Search for the cell housing the specified text and yield its (x, y) center coordinate. 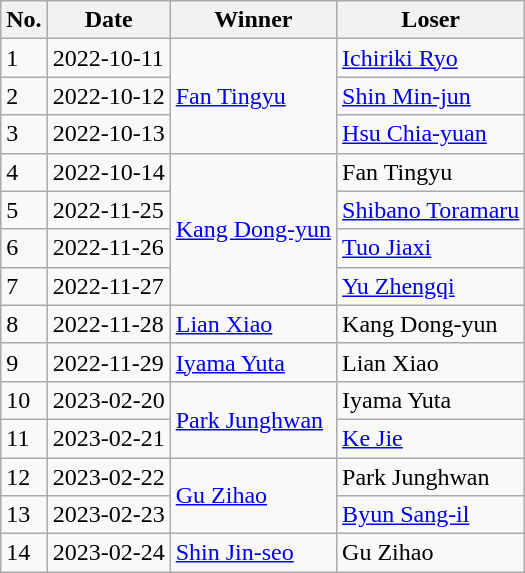
2022-11-27 (108, 286)
2022-11-28 (108, 324)
1 (24, 58)
9 (24, 362)
4 (24, 172)
Loser (431, 20)
Date (108, 20)
14 (24, 553)
13 (24, 515)
Winner (253, 20)
2022-11-26 (108, 248)
Hsu Chia-yuan (431, 134)
2023-02-24 (108, 553)
2022-10-11 (108, 58)
11 (24, 438)
2022-10-14 (108, 172)
3 (24, 134)
Shin Min-jun (431, 96)
2022-11-29 (108, 362)
10 (24, 400)
2023-02-22 (108, 477)
Shibano Toramaru (431, 210)
12 (24, 477)
Ichiriki Ryo (431, 58)
5 (24, 210)
2022-11-25 (108, 210)
No. (24, 20)
Byun Sang-il (431, 515)
2 (24, 96)
Ke Jie (431, 438)
Shin Jin-seo (253, 553)
2023-02-23 (108, 515)
6 (24, 248)
2023-02-21 (108, 438)
Yu Zhengqi (431, 286)
Tuo Jiaxi (431, 248)
8 (24, 324)
2023-02-20 (108, 400)
2022-10-12 (108, 96)
7 (24, 286)
2022-10-13 (108, 134)
